Capture the cell that displays the provided text and extract its (x, y) central coordinate. 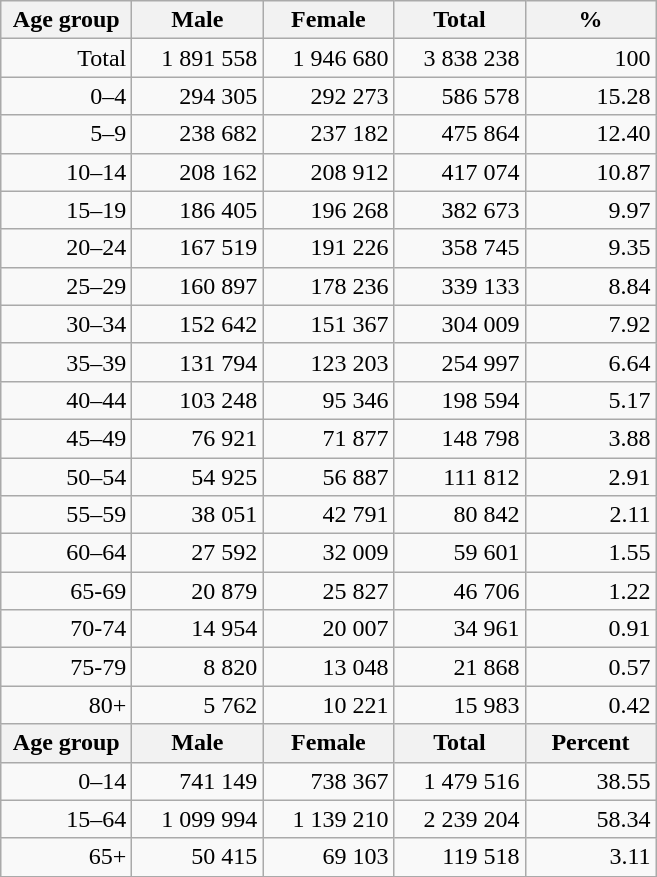
119 518 (460, 857)
54 925 (198, 477)
27 592 (198, 553)
5–9 (66, 134)
2.91 (590, 477)
8.84 (590, 286)
0–14 (66, 781)
3.11 (590, 857)
46 706 (460, 591)
38.55 (590, 781)
208 162 (198, 172)
15–64 (66, 819)
738 367 (328, 781)
208 912 (328, 172)
14 954 (198, 629)
9.35 (590, 248)
50 415 (198, 857)
198 594 (460, 400)
80+ (66, 705)
1 891 558 (198, 58)
20 007 (328, 629)
34 961 (460, 629)
103 248 (198, 400)
196 268 (328, 210)
1 139 210 (328, 819)
0–4 (66, 96)
40–44 (66, 400)
71 877 (328, 438)
6.64 (590, 362)
5.17 (590, 400)
2.11 (590, 515)
382 673 (460, 210)
15.28 (590, 96)
304 009 (460, 324)
10–14 (66, 172)
30–34 (66, 324)
1 946 680 (328, 58)
1.22 (590, 591)
7.92 (590, 324)
% (590, 20)
237 182 (328, 134)
75-79 (66, 667)
186 405 (198, 210)
0.57 (590, 667)
Percent (590, 743)
2 239 204 (460, 819)
475 864 (460, 134)
38 051 (198, 515)
151 367 (328, 324)
294 305 (198, 96)
5 762 (198, 705)
191 226 (328, 248)
70-74 (66, 629)
13 048 (328, 667)
0.42 (590, 705)
20–24 (66, 248)
58.34 (590, 819)
167 519 (198, 248)
254 997 (460, 362)
8 820 (198, 667)
69 103 (328, 857)
65+ (66, 857)
42 791 (328, 515)
21 868 (460, 667)
80 842 (460, 515)
1 099 994 (198, 819)
152 642 (198, 324)
339 133 (460, 286)
3 838 238 (460, 58)
3.88 (590, 438)
586 578 (460, 96)
358 745 (460, 248)
60–64 (66, 553)
1 479 516 (460, 781)
741 149 (198, 781)
50–54 (66, 477)
65-69 (66, 591)
15–19 (66, 210)
238 682 (198, 134)
178 236 (328, 286)
76 921 (198, 438)
100 (590, 58)
35–39 (66, 362)
59 601 (460, 553)
10.87 (590, 172)
55–59 (66, 515)
15 983 (460, 705)
148 798 (460, 438)
45–49 (66, 438)
9.97 (590, 210)
56 887 (328, 477)
1.55 (590, 553)
20 879 (198, 591)
25–29 (66, 286)
292 273 (328, 96)
32 009 (328, 553)
10 221 (328, 705)
25 827 (328, 591)
0.91 (590, 629)
95 346 (328, 400)
131 794 (198, 362)
417 074 (460, 172)
12.40 (590, 134)
111 812 (460, 477)
160 897 (198, 286)
123 203 (328, 362)
